Return [x, y] of the center of cell containing provided text 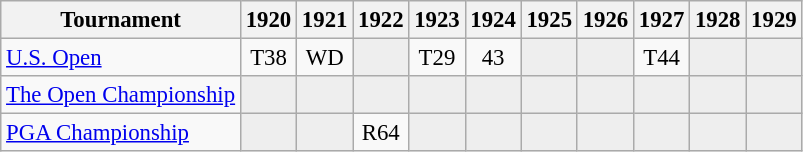
43 [493, 58]
1922 [381, 20]
WD [325, 58]
U.S. Open [121, 58]
1929 [774, 20]
1925 [549, 20]
1921 [325, 20]
Tournament [121, 20]
T38 [268, 58]
R64 [381, 133]
1920 [268, 20]
1926 [605, 20]
1924 [493, 20]
The Open Championship [121, 95]
1927 [661, 20]
1923 [437, 20]
T29 [437, 58]
T44 [661, 58]
PGA Championship [121, 133]
1928 [718, 20]
